Identify which cell holds the provided text, then report its [x, y] central coordinate. 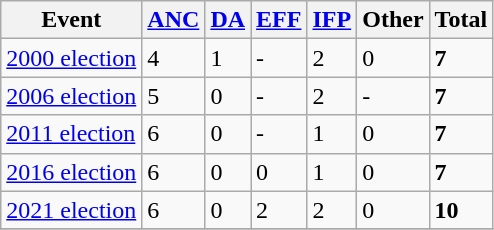
EFF [279, 20]
Other [393, 20]
10 [461, 210]
5 [174, 96]
2000 election [72, 58]
Event [72, 20]
Total [461, 20]
2011 election [72, 134]
DA [228, 20]
2016 election [72, 172]
ANC [174, 20]
4 [174, 58]
2006 election [72, 96]
IFP [332, 20]
2021 election [72, 210]
